Locate the cell with the specified text and output its (X, Y) center coordinate. 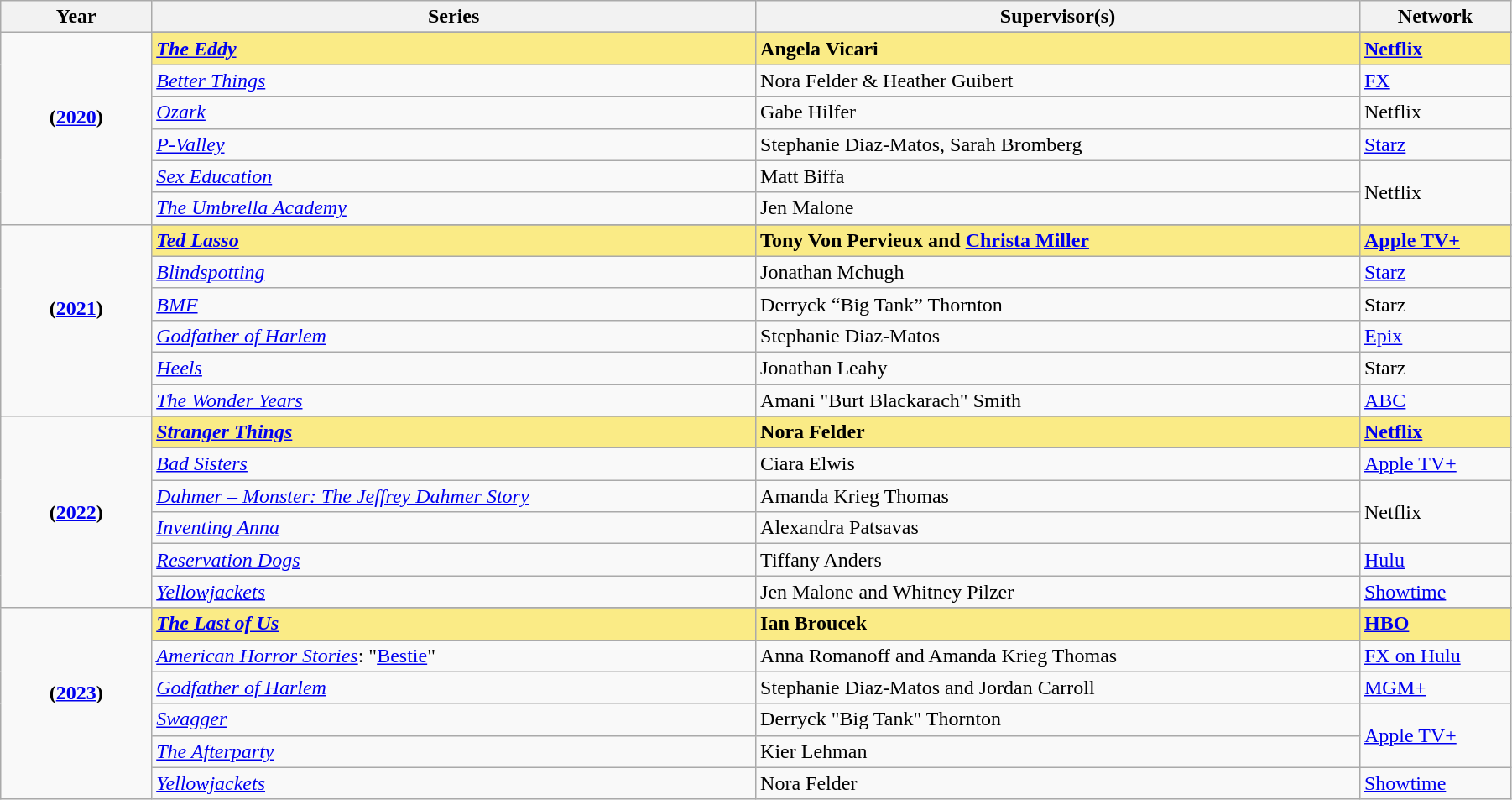
Better Things (454, 81)
The Umbrella Academy (454, 208)
Jonathan Leahy (1058, 368)
Blindspotting (454, 272)
Matt Biffa (1058, 176)
Dahmer – Monster: The Jeffrey Dahmer Story (454, 496)
(2022) (76, 512)
Stephanie Diaz-Matos, Sarah Bromberg (1058, 144)
Amani "Burt Blackarach" Smith (1058, 400)
Bad Sisters (454, 464)
Kier Lehman (1058, 751)
FX (1435, 81)
The Afterparty (454, 751)
Ian Broucek (1058, 624)
Series (454, 17)
Supervisor(s) (1058, 17)
HBO (1435, 624)
Swagger (454, 719)
Heels (454, 368)
P-Valley (454, 144)
ABC (1435, 400)
Alexandra Patsavas (1058, 528)
Angela Vicari (1058, 49)
The Eddy (454, 49)
Stephanie Diaz-Matos and Jordan Carroll (1058, 688)
Hulu (1435, 560)
Anna Romanoff and Amanda Krieg Thomas (1058, 656)
Derryck “Big Tank” Thornton (1058, 304)
Reservation Dogs (454, 560)
The Wonder Years (454, 400)
Tiffany Anders (1058, 560)
Amanda Krieg Thomas (1058, 496)
(2023) (76, 703)
MGM+ (1435, 688)
Tony Von Pervieux and Christa Miller (1058, 240)
Inventing Anna (454, 528)
Stranger Things (454, 432)
Network (1435, 17)
Epix (1435, 336)
Stephanie Diaz-Matos (1058, 336)
Jonathan Mchugh (1058, 272)
Jen Malone and Whitney Pilzer (1058, 592)
Nora Felder & Heather Guibert (1058, 81)
Derryck "Big Tank" Thornton (1058, 719)
FX on Hulu (1435, 656)
(2020) (76, 128)
(2021) (76, 320)
Ozark (454, 112)
The Last of Us (454, 624)
Ted Lasso (454, 240)
American Horror Stories: "Bestie" (454, 656)
Gabe Hilfer (1058, 112)
Year (76, 17)
Ciara Elwis (1058, 464)
BMF (454, 304)
Jen Malone (1058, 208)
Sex Education (454, 176)
